Determine the [x, y] coordinate at the center of the cell enclosing the given text.  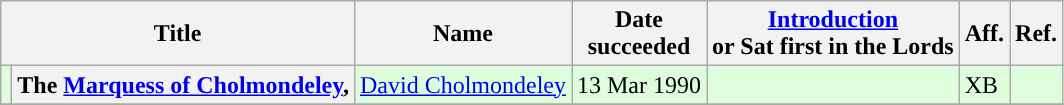
Datesucceeded [640, 34]
The Marquess of Cholmondeley, [184, 85]
Aff. [984, 34]
David Cholmondeley [462, 85]
XB [984, 85]
Title [178, 34]
Introductionor Sat first in the Lords [834, 34]
13 Mar 1990 [640, 85]
Name [462, 34]
Ref. [1036, 34]
